Identify which cell holds the provided text, then report its (x, y) central coordinate. 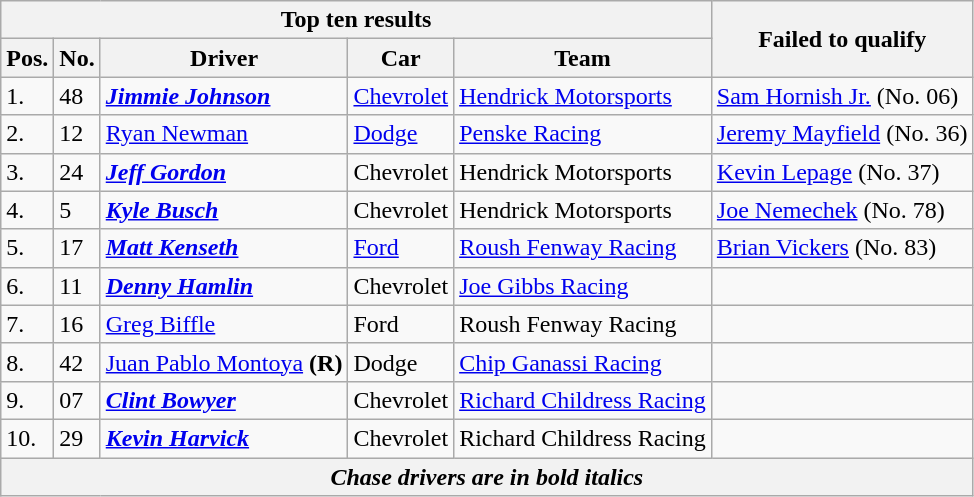
4. (28, 210)
12 (77, 134)
24 (77, 172)
Matt Kenseth (224, 248)
Joe Nemechek (No. 78) (842, 210)
1. (28, 96)
Kevin Lepage (No. 37) (842, 172)
11 (77, 286)
Clint Bowyer (224, 400)
Pos. (28, 58)
Jeff Gordon (224, 172)
17 (77, 248)
Driver (224, 58)
Chase drivers are in bold italics (487, 477)
8. (28, 362)
Car (401, 58)
16 (77, 324)
5 (77, 210)
42 (77, 362)
Jimmie Johnson (224, 96)
Joe Gibbs Racing (583, 286)
Brian Vickers (No. 83) (842, 248)
9. (28, 400)
Jeremy Mayfield (No. 36) (842, 134)
7. (28, 324)
Kevin Harvick (224, 438)
Chip Ganassi Racing (583, 362)
Team (583, 58)
Penske Racing (583, 134)
5. (28, 248)
Ryan Newman (224, 134)
6. (28, 286)
Kyle Busch (224, 210)
07 (77, 400)
3. (28, 172)
29 (77, 438)
Juan Pablo Montoya (R) (224, 362)
Sam Hornish Jr. (No. 06) (842, 96)
Failed to qualify (842, 39)
Greg Biffle (224, 324)
10. (28, 438)
48 (77, 96)
Denny Hamlin (224, 286)
2. (28, 134)
No. (77, 58)
Top ten results (356, 20)
